Provide the [X, Y] coordinate of the cell's center where the given text is located.  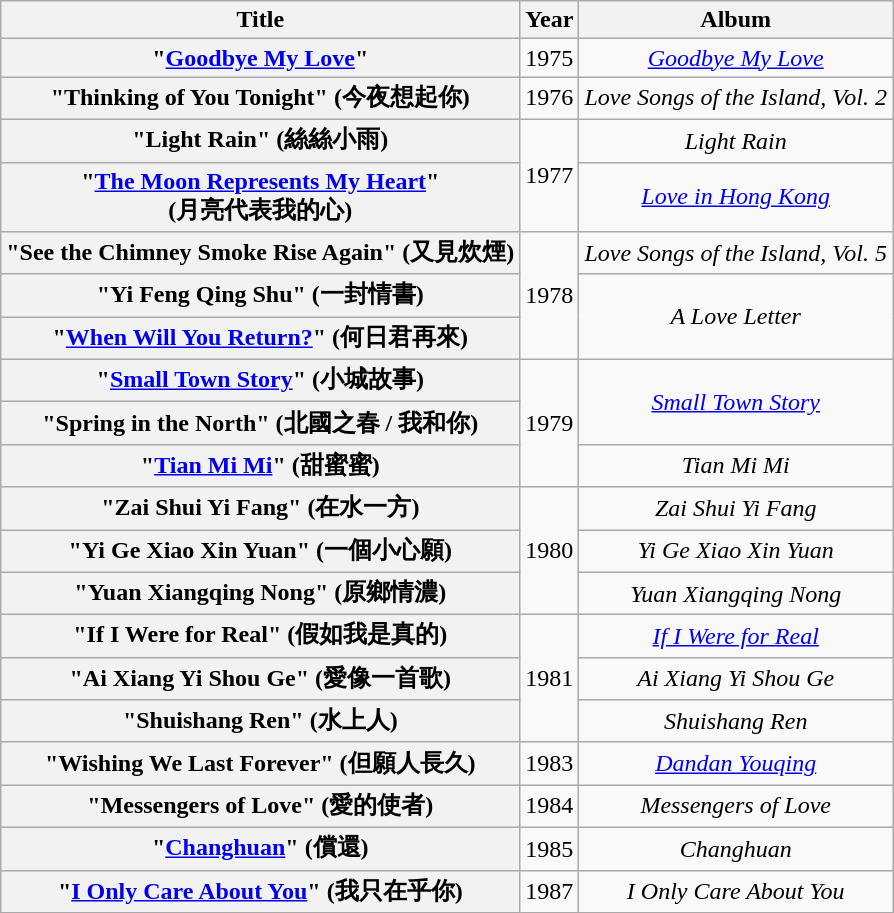
1977 [550, 175]
Changhuan [736, 848]
Album [736, 20]
1979 [550, 423]
Goodbye My Love [736, 58]
Tian Mi Mi [736, 466]
1975 [550, 58]
"Shuishang Ren" (水上人) [260, 722]
Love Songs of the Island, Vol. 5 [736, 254]
"Spring in the North" (北國之春 / 我和你) [260, 424]
1981 [550, 679]
If I Were for Real [736, 636]
1978 [550, 296]
Light Rain [736, 140]
"The Moon Represents My Heart"(月亮代表我的心) [260, 197]
1976 [550, 98]
A Love Letter [736, 316]
Small Town Story [736, 402]
Year [550, 20]
Title [260, 20]
"When Will You Return?" (何日君再來) [260, 338]
1987 [550, 892]
"Small Town Story" (小城故事) [260, 380]
"Yuan Xiangqing Nong" (原鄉情濃) [260, 594]
"I Only Care About You" (我只在乎你) [260, 892]
Zai Shui Yi Fang [736, 508]
"Thinking of You Tonight" (今夜想起你) [260, 98]
"Zai Shui Yi Fang" (在水一方) [260, 508]
"Yi Ge Xiao Xin Yuan" (一個小心願) [260, 552]
"Yi Feng Qing Shu" (一封情書) [260, 296]
"See the Chimney Smoke Rise Again" (又見炊煙) [260, 254]
"Light Rain" (絲絲小雨) [260, 140]
1983 [550, 764]
"Goodbye My Love" [260, 58]
1984 [550, 806]
Ai Xiang Yi Shou Ge [736, 678]
"Tian Mi Mi" (甜蜜蜜) [260, 466]
Love in Hong Kong [736, 197]
"Changhuan" (償還) [260, 848]
Dandan Youqing [736, 764]
"Ai Xiang Yi Shou Ge" (愛像一首歌) [260, 678]
"Messengers of Love" (愛的使者) [260, 806]
Shuishang Ren [736, 722]
1980 [550, 551]
Love Songs of the Island, Vol. 2 [736, 98]
"Wishing We Last Forever" (但願人長久) [260, 764]
"If I Were for Real" (假如我是真的) [260, 636]
Messengers of Love [736, 806]
Yi Ge Xiao Xin Yuan [736, 552]
Yuan Xiangqing Nong [736, 594]
1985 [550, 848]
I Only Care About You [736, 892]
